Scan for the cell matching the given text and deliver its (X, Y) coordinate at center. 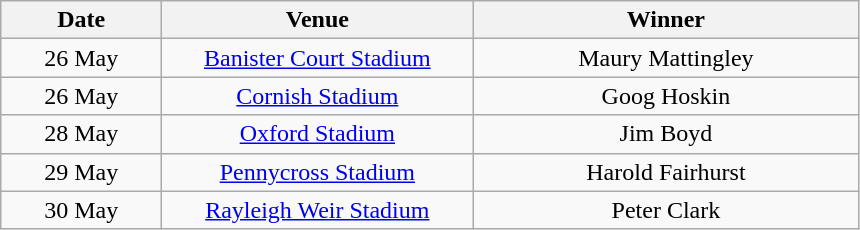
Goog Hoskin (666, 96)
Cornish Stadium (318, 96)
Maury Mattingley (666, 58)
Venue (318, 20)
Date (82, 20)
Oxford Stadium (318, 134)
Banister Court Stadium (318, 58)
Peter Clark (666, 210)
29 May (82, 172)
Jim Boyd (666, 134)
Harold Fairhurst (666, 172)
Rayleigh Weir Stadium (318, 210)
Pennycross Stadium (318, 172)
Winner (666, 20)
30 May (82, 210)
28 May (82, 134)
